Pinpoint the cell where the given text exists, returning its (X, Y) midpoint coordinate. 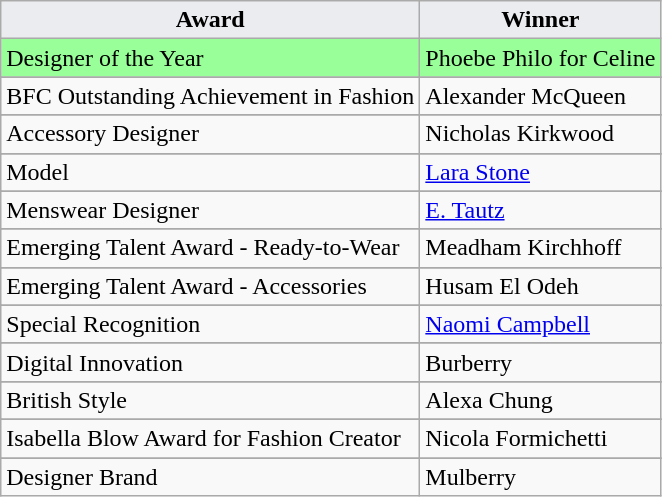
Nicola Formichetti (540, 438)
Emerging Talent Award - Ready-to-Wear (210, 248)
Accessory Designer (210, 134)
Model (210, 172)
Designer Brand (210, 477)
Nicholas Kirkwood (540, 134)
British Style (210, 400)
Phoebe Philo for Celine (540, 58)
Designer of the Year (210, 58)
Menswear Designer (210, 210)
Lara Stone (540, 172)
Digital Innovation (210, 362)
Special Recognition (210, 324)
Naomi Campbell (540, 324)
Mulberry (540, 477)
Burberry (540, 362)
Husam El Odeh (540, 286)
Meadham Kirchhoff (540, 248)
Alexander McQueen (540, 96)
Emerging Talent Award - Accessories (210, 286)
E. Tautz (540, 210)
Winner (540, 20)
Alexa Chung (540, 400)
Isabella Blow Award for Fashion Creator (210, 438)
Award (210, 20)
BFC Outstanding Achievement in Fashion (210, 96)
